Detect which cell encompasses the target text, then output its (x, y) center coordinate. 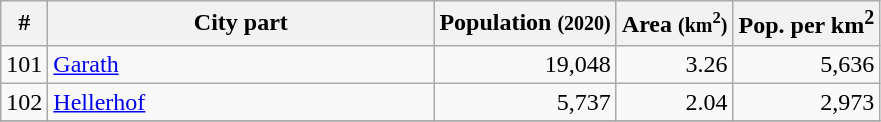
# (24, 24)
Population (2020) (525, 24)
Garath (241, 64)
Hellerhof (241, 102)
2,973 (806, 102)
City part (241, 24)
Area (km2) (674, 24)
3.26 (674, 64)
5,636 (806, 64)
19,048 (525, 64)
101 (24, 64)
Pop. per km2 (806, 24)
5,737 (525, 102)
102 (24, 102)
2.04 (674, 102)
